Output the [x, y] coordinate of the center of the cell containing the given text.  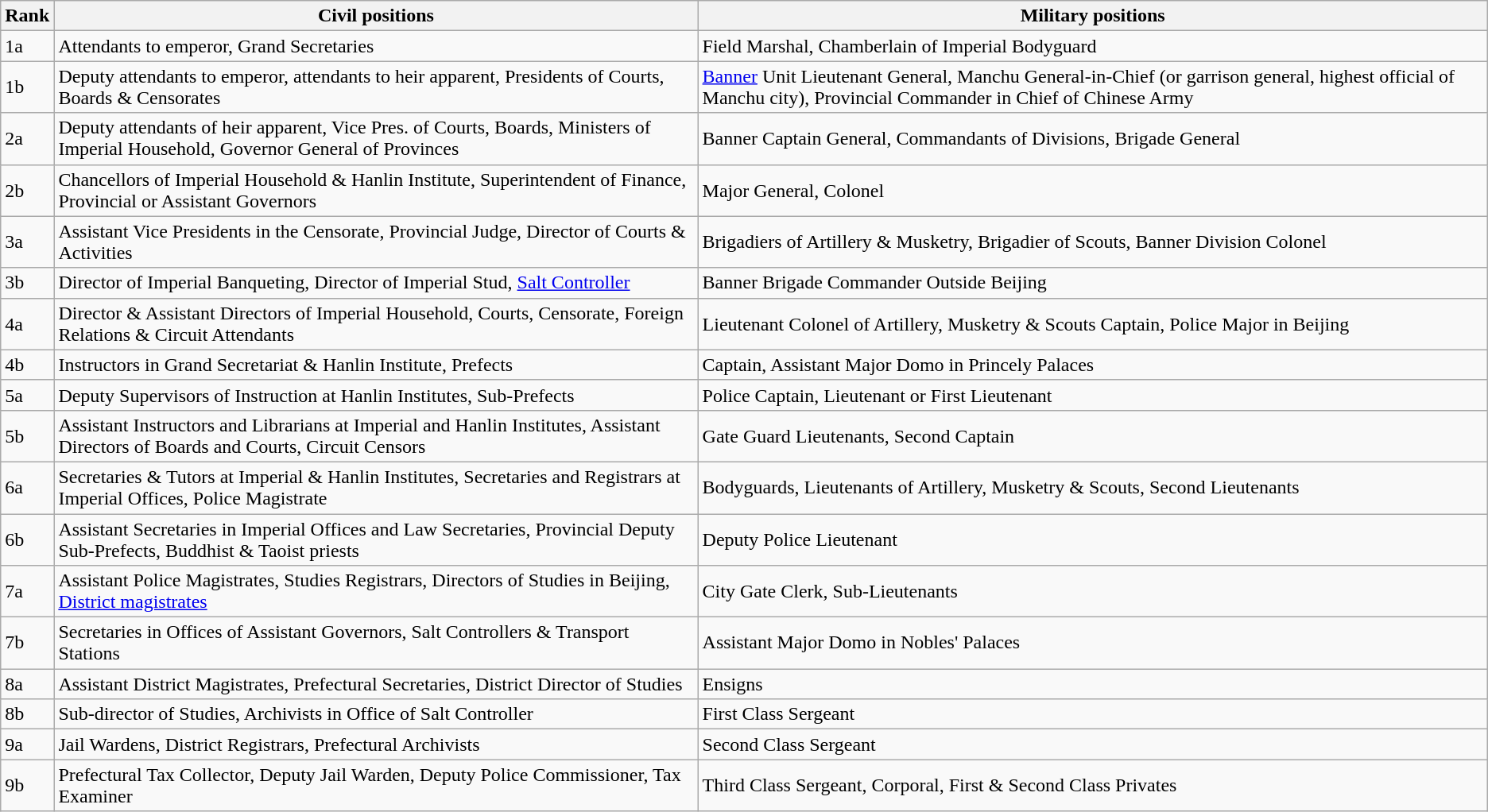
Civil positions [376, 16]
9a [27, 744]
Prefectural Tax Collector, Deputy Jail Warden, Deputy Police Commissioner, Tax Examiner [376, 785]
8b [27, 714]
Instructors in Grand Secretariat & Hanlin Institute, Prefects [376, 365]
Attendants to emperor, Grand Secretaries [376, 46]
5b [27, 435]
Second Class Sergeant [1092, 744]
Banner Brigade Commander Outside Beijing [1092, 283]
4a [27, 324]
Secretaries in Offices of Assistant Governors, Salt Controllers & Transport Stations [376, 644]
Deputy attendants of heir apparent, Vice Pres. of Courts, Boards, Ministers of Imperial Household, Governor General of Provinces [376, 138]
7a [27, 591]
Police Captain, Lieutenant or First Lieutenant [1092, 395]
Deputy Police Lieutenant [1092, 539]
Gate Guard Lieutenants, Second Captain [1092, 435]
4b [27, 365]
Ensigns [1092, 684]
Deputy Supervisors of Instruction at Hanlin Institutes, Sub-Prefects [376, 395]
6b [27, 539]
8a [27, 684]
City Gate Clerk, Sub-Lieutenants [1092, 591]
First Class Sergeant [1092, 714]
3b [27, 283]
5a [27, 395]
3a [27, 242]
Captain, Assistant Major Domo in Princely Palaces [1092, 365]
Secretaries & Tutors at Imperial & Hanlin Institutes, Secretaries and Registrars at Imperial Offices, Police Magistrate [376, 488]
7b [27, 644]
Major General, Colonel [1092, 191]
Chancellors of Imperial Household & Hanlin Institute, Superintendent of Finance, Provincial or Assistant Governors [376, 191]
Lieutenant Colonel of Artillery, Musketry & Scouts Captain, Police Major in Beijing [1092, 324]
Rank [27, 16]
Sub-director of Studies, Archivists in Office of Salt Controller [376, 714]
Assistant Police Magistrates, Studies Registrars, Directors of Studies in Beijing, District magistrates [376, 591]
Director of Imperial Banqueting, Director of Imperial Stud, Salt Controller [376, 283]
2b [27, 191]
Bodyguards, Lieutenants of Artillery, Musketry & Scouts, Second Lieutenants [1092, 488]
1a [27, 46]
Deputy attendants to emperor, attendants to heir apparent, Presidents of Courts, Boards & Censorates [376, 87]
6a [27, 488]
Banner Captain General, Commandants of Divisions, Brigade General [1092, 138]
Brigadiers of Artillery & Musketry, Brigadier of Scouts, Banner Division Colonel [1092, 242]
Assistant District Magistrates, Prefectural Secretaries, District Director of Studies [376, 684]
Military positions [1092, 16]
2a [27, 138]
Assistant Secretaries in Imperial Offices and Law Secretaries, Provincial Deputy Sub-Prefects, Buddhist & Taoist priests [376, 539]
Third Class Sergeant, Corporal, First & Second Class Privates [1092, 785]
Director & Assistant Directors of Imperial Household, Courts, Censorate, Foreign Relations & Circuit Attendants [376, 324]
Assistant Major Domo in Nobles' Palaces [1092, 644]
Assistant Vice Presidents in the Censorate, Provincial Judge, Director of Courts & Activities [376, 242]
Jail Wardens, District Registrars, Prefectural Archivists [376, 744]
1b [27, 87]
9b [27, 785]
Assistant Instructors and Librarians at Imperial and Hanlin Institutes, Assistant Directors of Boards and Courts, Circuit Censors [376, 435]
Field Marshal, Chamberlain of Imperial Bodyguard [1092, 46]
